Search for the cell housing the specified text and yield its [X, Y] center coordinate. 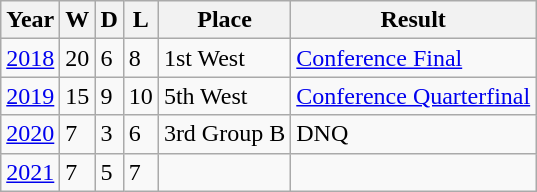
D [109, 20]
8 [140, 58]
3 [109, 134]
Conference Final [414, 58]
DNQ [414, 134]
9 [109, 96]
2018 [30, 58]
5 [109, 172]
W [78, 20]
5th West [224, 96]
Result [414, 20]
20 [78, 58]
15 [78, 96]
Year [30, 20]
1st West [224, 58]
Conference Quarterfinal [414, 96]
2021 [30, 172]
2019 [30, 96]
10 [140, 96]
L [140, 20]
Place [224, 20]
3rd Group B [224, 134]
2020 [30, 134]
